Pinpoint the cell where the given text exists, returning its (X, Y) midpoint coordinate. 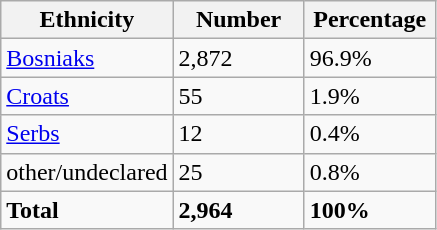
2,872 (238, 58)
100% (370, 210)
25 (238, 172)
Percentage (370, 20)
2,964 (238, 210)
0.8% (370, 172)
0.4% (370, 134)
Bosniaks (87, 58)
Serbs (87, 134)
55 (238, 96)
other/undeclared (87, 172)
Total (87, 210)
Number (238, 20)
Ethnicity (87, 20)
12 (238, 134)
96.9% (370, 58)
Croats (87, 96)
1.9% (370, 96)
